Capture the cell that displays the provided text and extract its [X, Y] central coordinate. 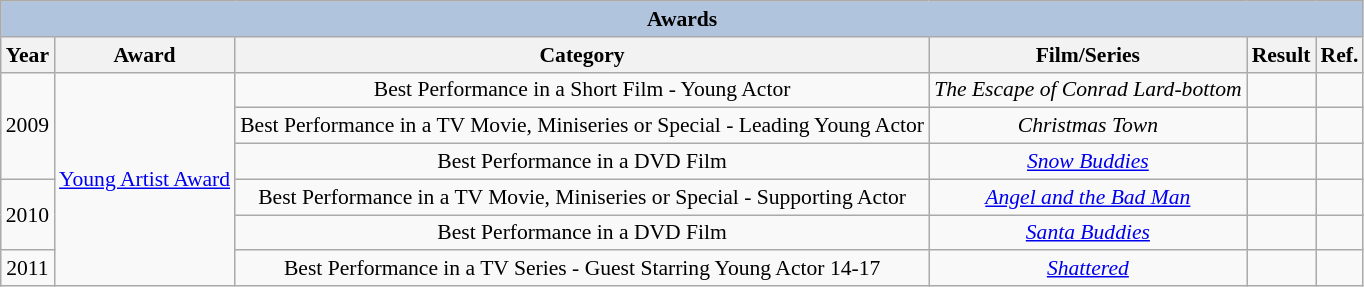
Awards [682, 19]
Best Performance in a TV Movie, Miniseries or Special - Leading Young Actor [582, 126]
Ref. [1340, 55]
Christmas Town [1088, 126]
Snow Buddies [1088, 162]
2009 [28, 126]
Young Artist Award [144, 179]
Angel and the Bad Man [1088, 197]
Award [144, 55]
Film/Series [1088, 55]
Best Performance in a TV Series - Guest Starring Young Actor 14-17 [582, 269]
Category [582, 55]
2011 [28, 269]
Result [1282, 55]
2010 [28, 214]
Best Performance in a TV Movie, Miniseries or Special - Supporting Actor [582, 197]
Year [28, 55]
Santa Buddies [1088, 233]
Best Performance in a Short Film - Young Actor [582, 90]
Shattered [1088, 269]
The Escape of Conrad Lard-bottom [1088, 90]
